Detect which cell encompasses the target text, then output its [X, Y] center coordinate. 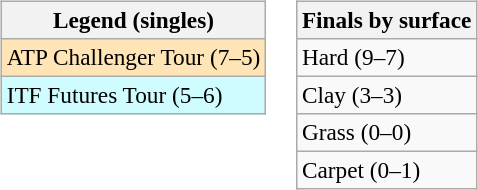
Carpet (0–1) [387, 171]
Legend (singles) [133, 20]
ITF Futures Tour (5–6) [133, 95]
Finals by surface [387, 20]
ATP Challenger Tour (7–5) [133, 57]
Grass (0–0) [387, 133]
Hard (9–7) [387, 57]
Clay (3–3) [387, 95]
